Locate the cell with the specified text and output its (X, Y) center coordinate. 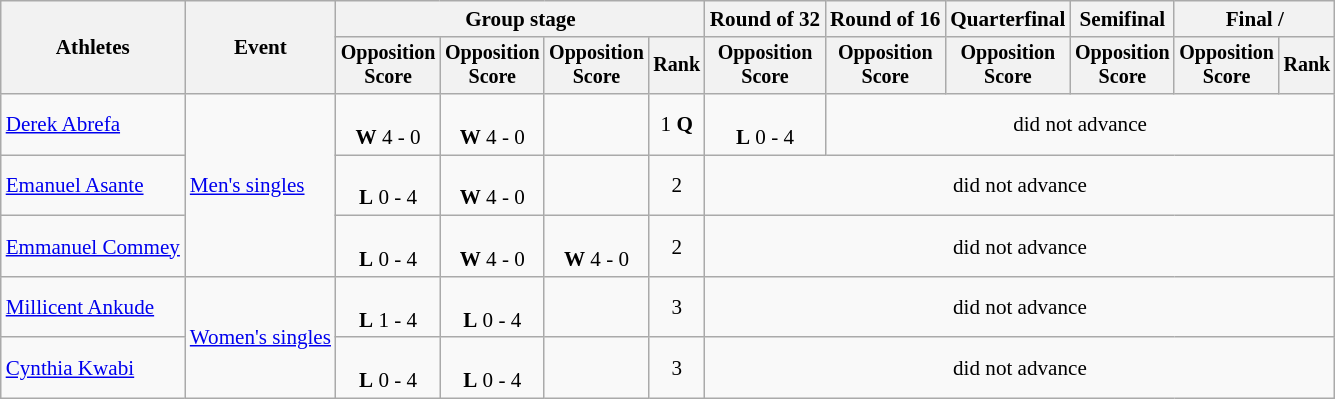
Men's singles (260, 186)
Round of 32 (765, 18)
Derek Abrefa (93, 124)
Athletes (93, 48)
Cynthia Kwabi (93, 368)
Group stage (520, 18)
Emanuel Asante (93, 186)
Event (260, 48)
Quarterfinal (1008, 18)
Millicent Ankude (93, 308)
1 Q (677, 124)
Semifinal (1122, 18)
Round of 16 (885, 18)
Women's singles (260, 338)
Final / (1254, 18)
L 1 - 4 (388, 308)
Emmanuel Commey (93, 246)
